From the cell containing the given text, extract its center point as [x, y] coordinate. 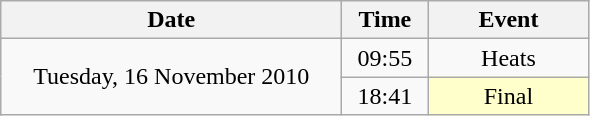
Date [172, 20]
09:55 [385, 58]
Time [385, 20]
Final [508, 96]
Tuesday, 16 November 2010 [172, 77]
Heats [508, 58]
18:41 [385, 96]
Event [508, 20]
